Locate the cell with the specified text and output its (X, Y) center coordinate. 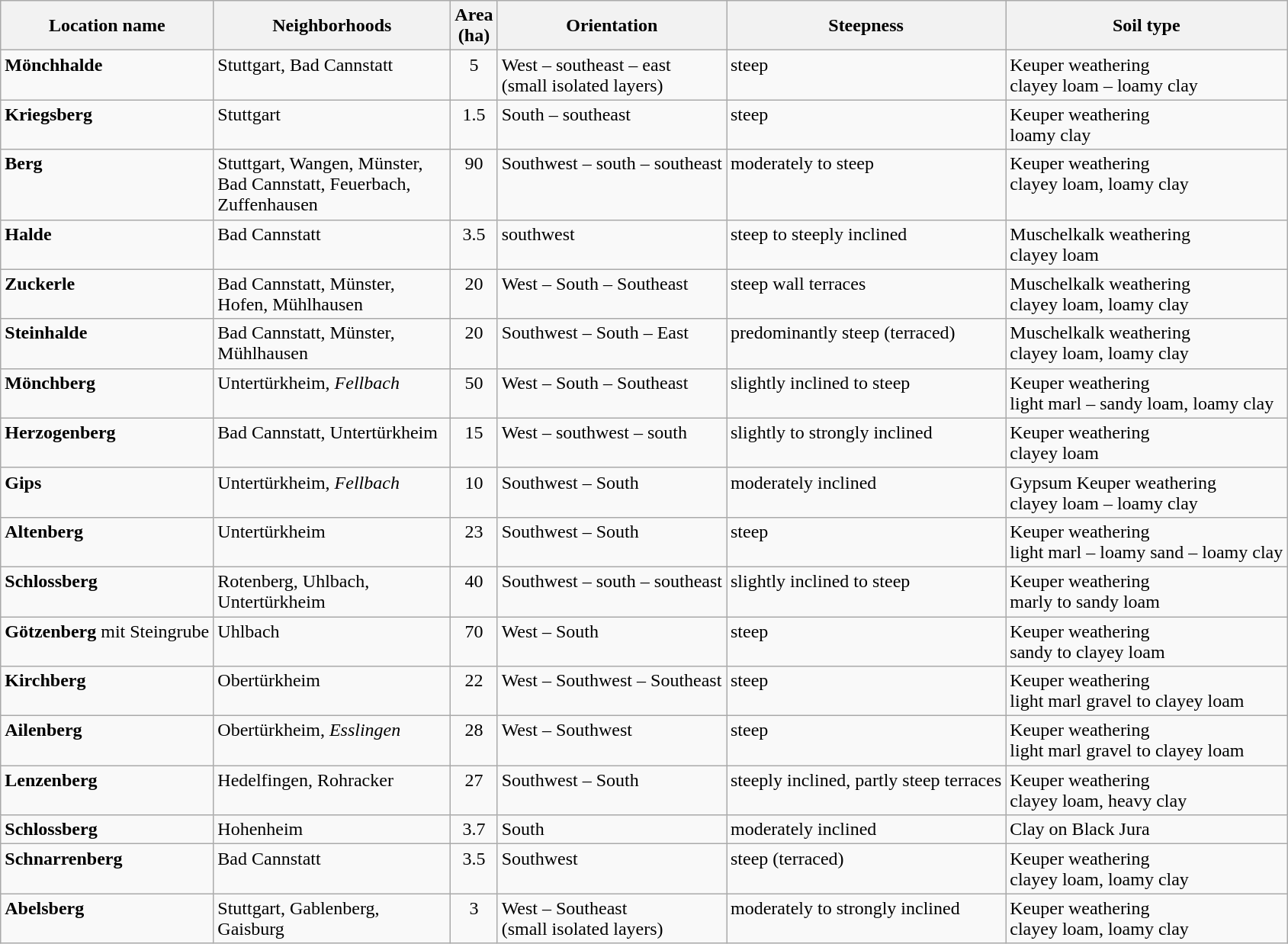
Neighborhoods (332, 26)
Muschelkalk weatheringclayey loam (1147, 244)
Stuttgart (332, 125)
Soil type (1147, 26)
Keuper weatheringlight marl – loamy sand – loamy clay (1147, 541)
predominantly steep (terraced) (866, 343)
Rotenberg, Uhlbach, Untertürkheim (332, 592)
Götzenberg mit Steingrube (107, 641)
Mönchhalde (107, 75)
Clay on Black Jura (1147, 830)
Kirchberg (107, 691)
southwest (612, 244)
Untertürkheim (332, 541)
Bad Cannstatt, Münster, Mühlhausen (332, 343)
Orientation (612, 26)
Southwest – South – East (612, 343)
Berg (107, 185)
Steepness (866, 26)
5 (474, 75)
10 (474, 493)
Lenzenberg (107, 790)
Keuper weatheringclayey loam – loamy clay (1147, 75)
Mönchberg (107, 393)
40 (474, 592)
15 (474, 442)
90 (474, 185)
50 (474, 393)
Keuper weatheringclayey loam, heavy clay (1147, 790)
Keuper weatheringsandy to clayey loam (1147, 641)
West – Southwest (612, 741)
Keuper weatheringlight marl – sandy loam, loamy clay (1147, 393)
West – Southeast(small isolated layers) (612, 918)
Southwest (612, 869)
Keuper weatheringmarly to sandy loam (1147, 592)
1.5 (474, 125)
28 (474, 741)
Abelsberg (107, 918)
Steinhalde (107, 343)
steep wall terraces (866, 294)
West – southwest – south (612, 442)
moderately to strongly inclined (866, 918)
West – South (612, 641)
Ailenberg (107, 741)
Zuckerle (107, 294)
Halde (107, 244)
Keuper weatheringloamy clay (1147, 125)
Gips (107, 493)
Hohenheim (332, 830)
West – southeast – east(small isolated layers) (612, 75)
23 (474, 541)
slightly to strongly inclined (866, 442)
South (612, 830)
Schnarrenberg (107, 869)
Bad Cannstatt, Münster, Hofen, Mühlhausen (332, 294)
Obertürkheim, Esslingen (332, 741)
Gypsum Keuper weatheringclayey loam – loamy clay (1147, 493)
Uhlbach (332, 641)
Stuttgart, Wangen, Münster,Bad Cannstatt, Feuerbach,Zuffenhausen (332, 185)
steep (terraced) (866, 869)
3.7 (474, 830)
Herzogenberg (107, 442)
Hedelfingen, Rohracker (332, 790)
Altenberg (107, 541)
Stuttgart, Bad Cannstatt (332, 75)
Location name (107, 26)
Bad Cannstatt, Untertürkheim (332, 442)
Area(ha) (474, 26)
West – Southwest – Southeast (612, 691)
Keuper weatheringclayey loam (1147, 442)
Kriegsberg (107, 125)
steeply inclined, partly steep terraces (866, 790)
Obertürkheim (332, 691)
moderately to steep (866, 185)
South – southeast (612, 125)
27 (474, 790)
Stuttgart, Gablenberg, Gaisburg (332, 918)
steep to steeply inclined (866, 244)
22 (474, 691)
3 (474, 918)
70 (474, 641)
